Find where the given text appears and provide that cell's center as (X, Y) coordinate. 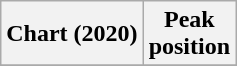
Chart (2020) (72, 34)
Peakposition (189, 34)
